Return the [X, Y] coordinate for the center point of the cell that contains the specified text.  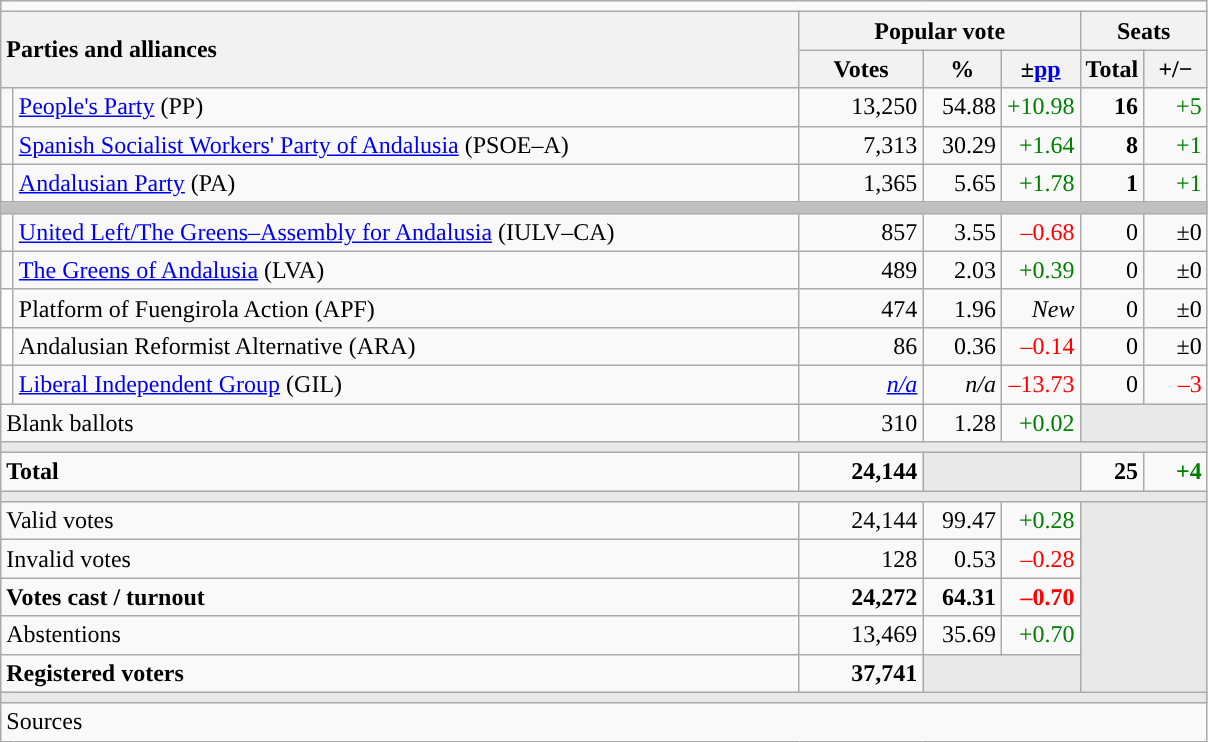
±pp [1040, 69]
37,741 [861, 673]
24,272 [861, 597]
54.88 [962, 107]
Platform of Fuengirola Action (APF) [406, 308]
16 [1112, 107]
–0.14 [1040, 346]
30.29 [962, 145]
35.69 [962, 635]
% [962, 69]
+/− [1176, 69]
+10.98 [1040, 107]
Andalusian Reformist Alternative (ARA) [406, 346]
99.47 [962, 521]
Liberal Independent Group (GIL) [406, 384]
474 [861, 308]
8 [1112, 145]
Andalusian Party (PA) [406, 183]
–0.28 [1040, 559]
1.96 [962, 308]
+1.78 [1040, 183]
2.03 [962, 270]
Seats [1144, 31]
Spanish Socialist Workers' Party of Andalusia (PSOE–A) [406, 145]
1 [1112, 183]
+1.64 [1040, 145]
3.55 [962, 232]
64.31 [962, 597]
1,365 [861, 183]
+4 [1176, 472]
5.65 [962, 183]
The Greens of Andalusia (LVA) [406, 270]
25 [1112, 472]
Invalid votes [400, 559]
0.53 [962, 559]
7,313 [861, 145]
+0.02 [1040, 423]
Sources [604, 722]
13,469 [861, 635]
New [1040, 308]
128 [861, 559]
United Left/The Greens–Assembly for Andalusia (IULV–CA) [406, 232]
+0.70 [1040, 635]
0.36 [962, 346]
+0.39 [1040, 270]
Valid votes [400, 521]
–0.70 [1040, 597]
+0.28 [1040, 521]
Votes [861, 69]
Votes cast / turnout [400, 597]
489 [861, 270]
Popular vote [940, 31]
–3 [1176, 384]
–13.73 [1040, 384]
+5 [1176, 107]
857 [861, 232]
Blank ballots [400, 423]
Registered voters [400, 673]
1.28 [962, 423]
People's Party (PP) [406, 107]
–0.68 [1040, 232]
Abstentions [400, 635]
310 [861, 423]
13,250 [861, 107]
Parties and alliances [400, 50]
86 [861, 346]
